Search for the cell housing the specified text and yield its [X, Y] center coordinate. 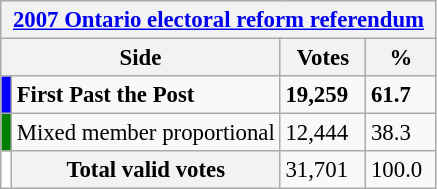
61.7 [402, 95]
Total valid votes [146, 170]
% [402, 58]
12,444 [323, 133]
38.3 [402, 133]
Votes [323, 58]
First Past the Post [146, 95]
2007 Ontario electoral reform referendum [219, 20]
31,701 [323, 170]
100.0 [402, 170]
Mixed member proportional [146, 133]
Side [140, 58]
19,259 [323, 95]
